Find where the given text appears and provide that cell's center as (X, Y) coordinate. 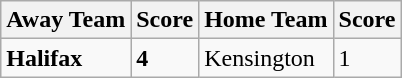
Away Team (66, 20)
Home Team (266, 20)
1 (367, 58)
Kensington (266, 58)
4 (165, 58)
Halifax (66, 58)
